For the text-containing cell, return its midpoint in [x, y] coordinate format. 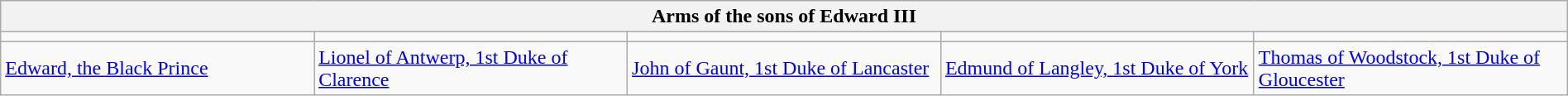
Arms of the sons of Edward III [784, 17]
Edward, the Black Prince [157, 68]
Thomas of Woodstock, 1st Duke of Gloucester [1411, 68]
Edmund of Langley, 1st Duke of York [1097, 68]
John of Gaunt, 1st Duke of Lancaster [784, 68]
Lionel of Antwerp, 1st Duke of Clarence [471, 68]
